Determine the (x, y) coordinate at the center of the cell enclosing the given text.  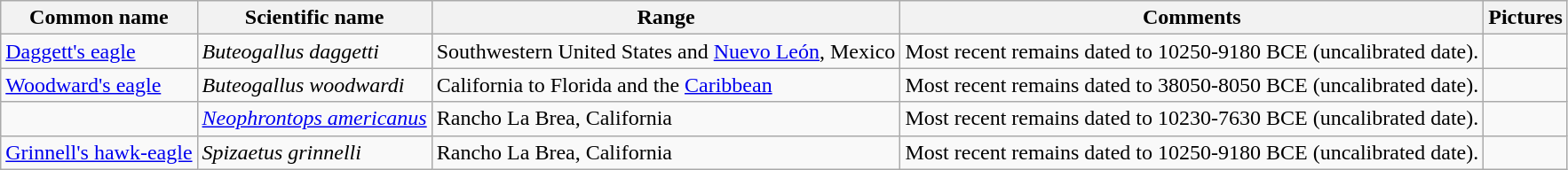
Daggett's eagle (99, 51)
California to Florida and the Caribbean (666, 85)
Pictures (1525, 18)
Southwestern United States and Nuevo León, Mexico (666, 51)
Common name (99, 18)
Buteogallus woodwardi (314, 85)
Scientific name (314, 18)
Range (666, 18)
Woodward's eagle (99, 85)
Buteogallus daggetti (314, 51)
Most recent remains dated to 38050-8050 BCE (uncalibrated date). (1192, 85)
Grinnell's hawk-eagle (99, 152)
Comments (1192, 18)
Most recent remains dated to 10230-7630 BCE (uncalibrated date). (1192, 119)
Neophrontops americanus (314, 119)
Spizaetus grinnelli (314, 152)
